Find where the given text appears and provide that cell's center as [x, y] coordinate. 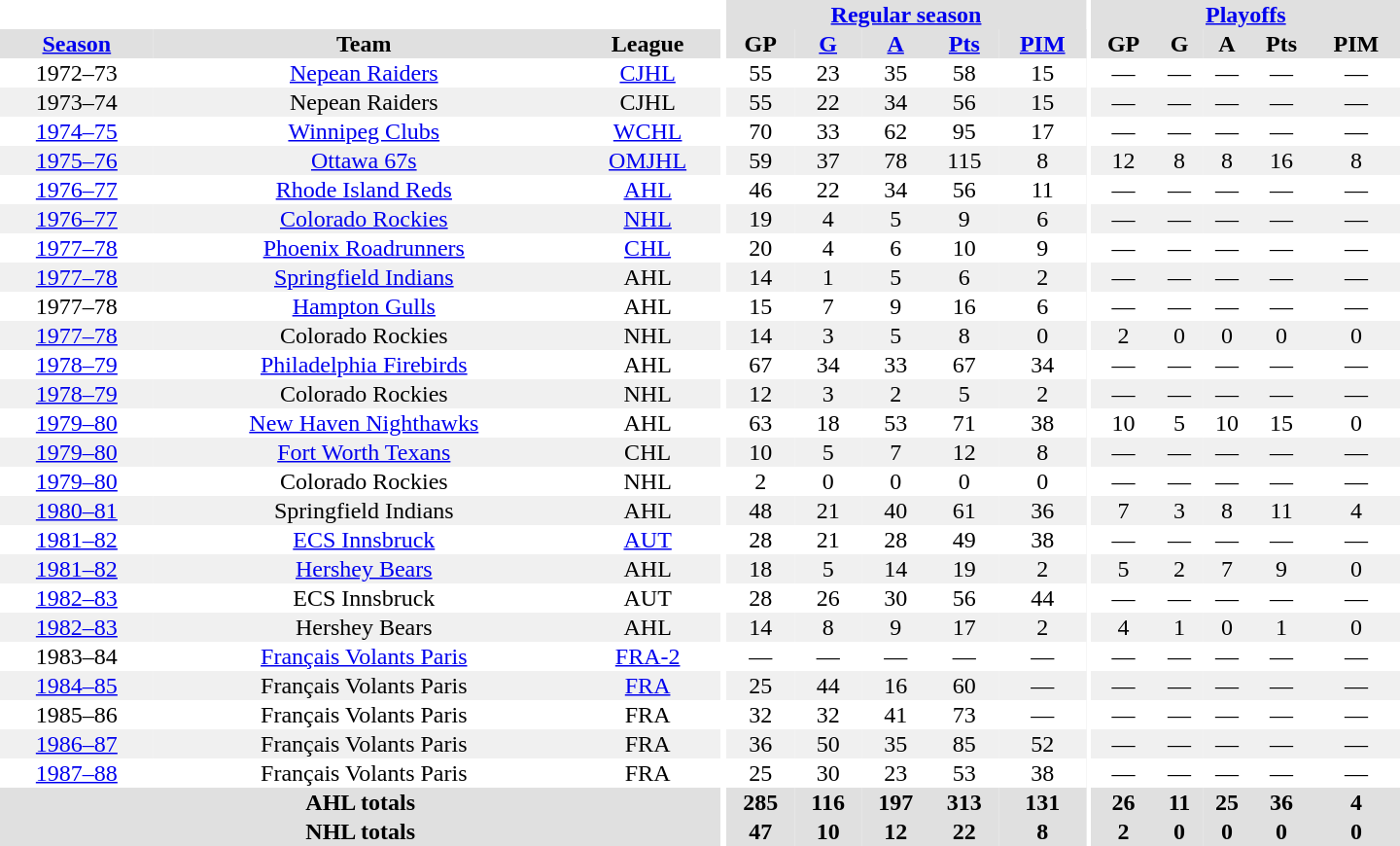
1980–81 [77, 511]
WCHL [647, 131]
1974–75 [77, 131]
46 [760, 190]
47 [760, 831]
OMJHL [647, 160]
59 [760, 160]
League [647, 44]
41 [896, 715]
115 [964, 160]
1973–74 [77, 102]
Philadelphia Firebirds [364, 365]
NHL totals [360, 831]
New Haven Nighthawks [364, 423]
73 [964, 715]
48 [760, 511]
Season [77, 44]
70 [760, 131]
49 [964, 540]
52 [1042, 744]
1984–85 [77, 686]
1975–76 [77, 160]
1972–73 [77, 73]
71 [964, 423]
62 [896, 131]
Fort Worth Texans [364, 452]
Rhode Island Reds [364, 190]
40 [896, 511]
50 [828, 744]
61 [964, 511]
197 [896, 802]
58 [964, 73]
313 [964, 802]
78 [896, 160]
Ottawa 67s [364, 160]
285 [760, 802]
Team [364, 44]
Phoenix Roadrunners [364, 248]
1987–88 [77, 773]
1983–84 [77, 656]
Playoffs [1246, 15]
85 [964, 744]
Regular season [906, 15]
60 [964, 686]
20 [760, 248]
116 [828, 802]
Hampton Gulls [364, 306]
95 [964, 131]
37 [828, 160]
131 [1042, 802]
63 [760, 423]
AHL totals [360, 802]
Winnipeg Clubs [364, 131]
FRA-2 [647, 656]
1986–87 [77, 744]
1985–86 [77, 715]
